Detect which cell encompasses the target text, then output its (X, Y) center coordinate. 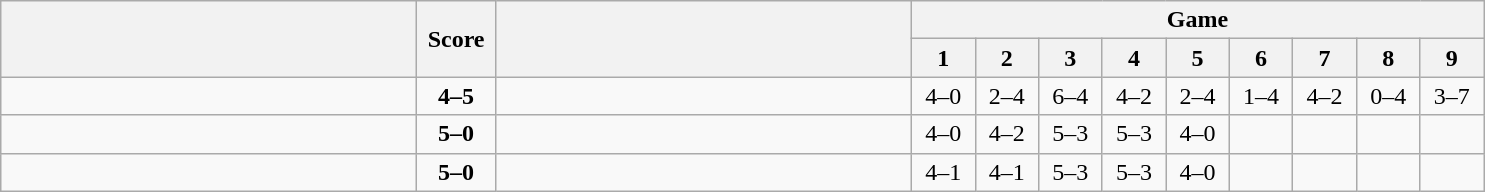
4 (1134, 58)
4–5 (456, 96)
6–4 (1071, 96)
2 (1007, 58)
0–4 (1388, 96)
5 (1198, 58)
1 (943, 58)
6 (1261, 58)
3–7 (1452, 96)
Score (456, 39)
8 (1388, 58)
Game (1197, 20)
7 (1325, 58)
3 (1071, 58)
9 (1452, 58)
1–4 (1261, 96)
